Determine the [X, Y] coordinate at the center of the cell enclosing the given text.  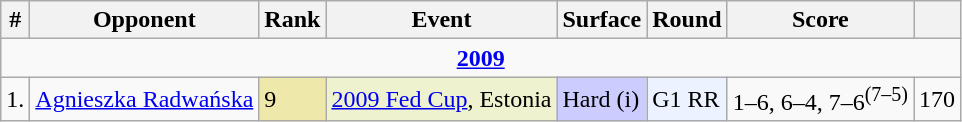
2009 Fed Cup, Estonia [442, 100]
Surface [602, 20]
170 [938, 100]
Opponent [144, 20]
Rank [292, 20]
9 [292, 100]
1–6, 6–4, 7–6(7–5) [820, 100]
Round [687, 20]
G1 RR [687, 100]
1. [16, 100]
Agnieszka Radwańska [144, 100]
Hard (i) [602, 100]
2009 [481, 58]
# [16, 20]
Event [442, 20]
Score [820, 20]
